Determine the (X, Y) coordinate at the center of the cell enclosing the given text.  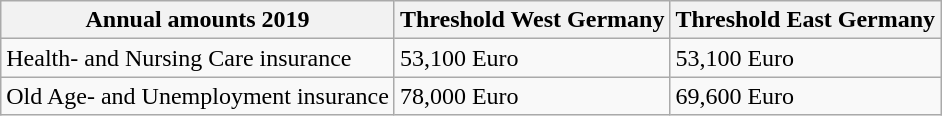
Old Age- and Unemployment insurance (198, 96)
Annual amounts 2019 (198, 20)
78,000 Euro (532, 96)
69,600 Euro (806, 96)
Health- and Nursing Care insurance (198, 58)
Threshold West Germany (532, 20)
Threshold East Germany (806, 20)
